Provide the (X, Y) coordinate of the cell's center where the given text is located.  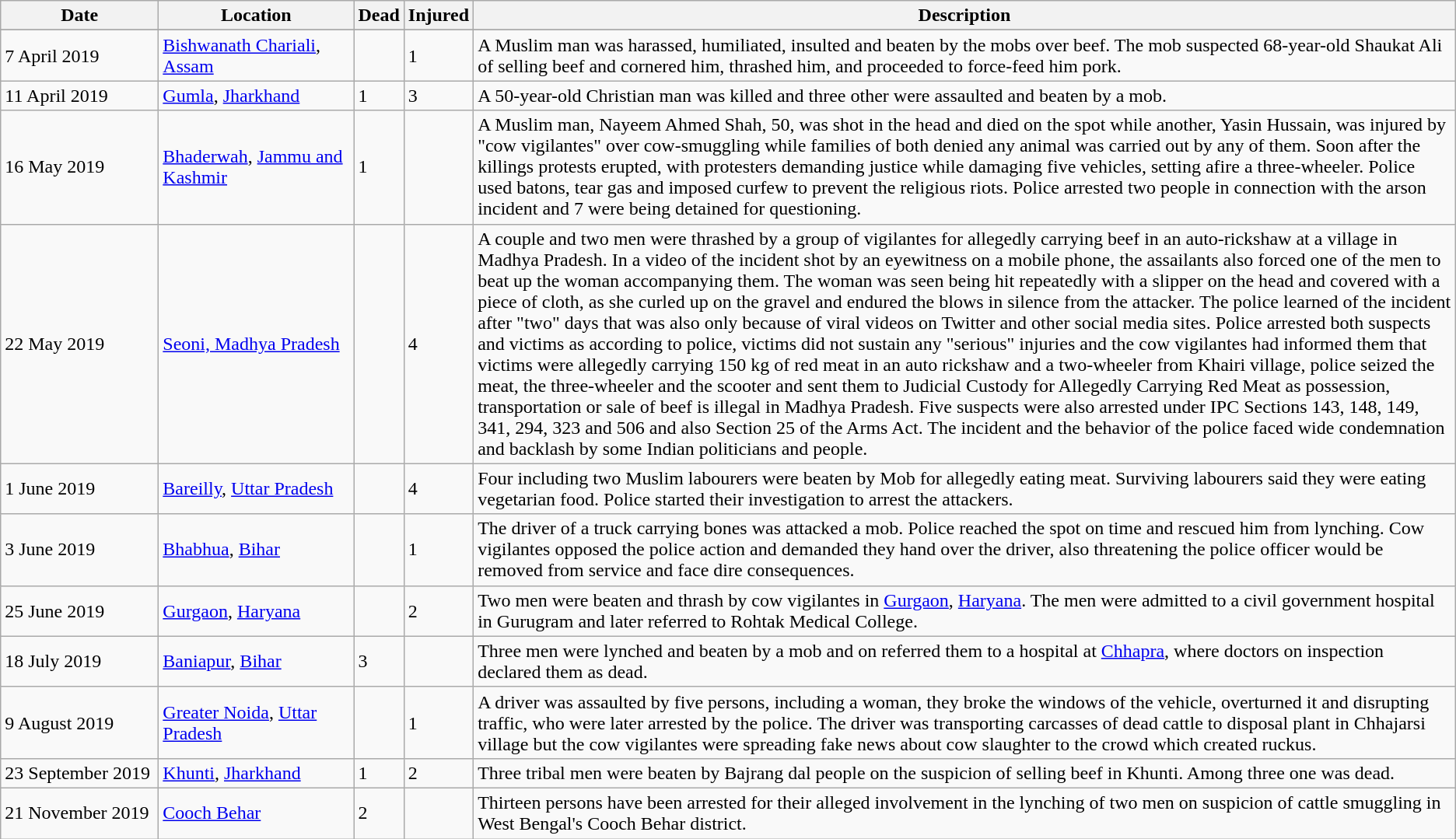
11 April 2019 (79, 96)
1 June 2019 (79, 488)
Location (257, 16)
Bhabhua, Bihar (257, 550)
Greater Noida, Uttar Pradesh (257, 722)
Bishwanath Chariali, Assam (257, 56)
21 November 2019 (79, 813)
Bhaderwah, Jammu and Kashmir (257, 167)
Description (964, 16)
Seoni, Madhya Pradesh (257, 344)
3 June 2019 (79, 550)
Date (79, 16)
Dead (379, 16)
7 April 2019 (79, 56)
22 May 2019 (79, 344)
Khunti, Jharkhand (257, 773)
Baniapur, Bihar (257, 661)
A 50-year-old Christian man was killed and three other were assaulted and beaten by a mob. (964, 96)
Gumla, Jharkhand (257, 96)
18 July 2019 (79, 661)
Bareilly, Uttar Pradesh (257, 488)
25 June 2019 (79, 611)
Three men were lynched and beaten by a mob and on referred them to a hospital at Chhapra, where doctors on inspection declared them as dead. (964, 661)
Three tribal men were beaten by Bajrang dal people on the suspicion of selling beef in Khunti. Among three one was dead. (964, 773)
Injured (439, 16)
9 August 2019 (79, 722)
16 May 2019 (79, 167)
23 September 2019 (79, 773)
Cooch Behar (257, 813)
Gurgaon, Haryana (257, 611)
